For the text-containing cell, return its midpoint in [x, y] coordinate format. 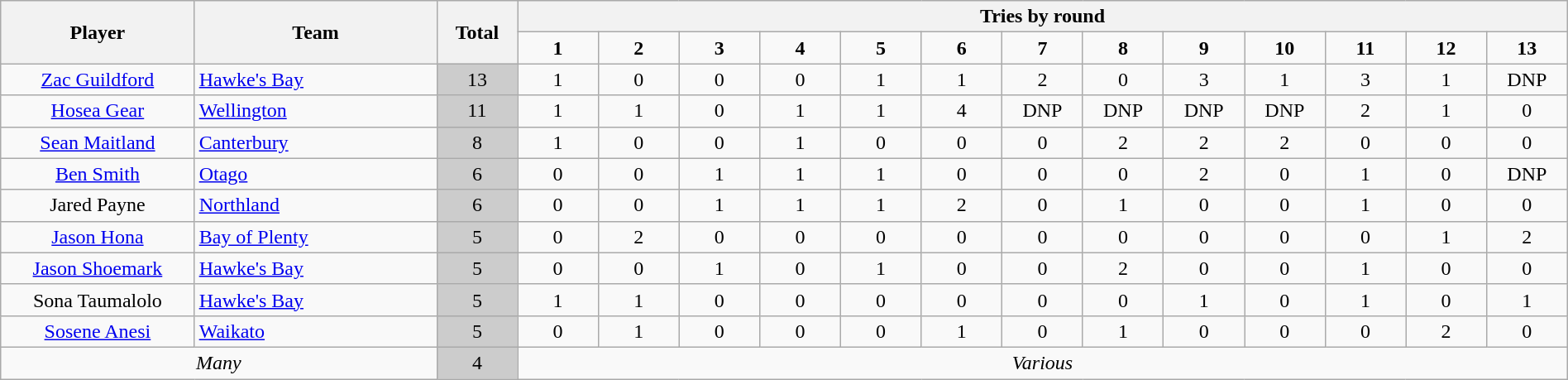
Bay of Plenty [316, 237]
Many [218, 363]
Canterbury [316, 142]
7 [1043, 48]
Hosea Gear [98, 111]
Zac Guildford [98, 79]
Jason Hona [98, 237]
Wellington [316, 111]
Waikato [316, 331]
Jason Shoemark [98, 268]
Otago [316, 174]
Tries by round [1043, 17]
10 [1284, 48]
Team [316, 32]
Ben Smith [98, 174]
9 [1204, 48]
Player [98, 32]
12 [1446, 48]
Various [1043, 363]
Northland [316, 205]
Total [477, 32]
Jared Payne [98, 205]
Sona Taumalolo [98, 300]
Sosene Anesi [98, 331]
Sean Maitland [98, 142]
